Provide the (X, Y) coordinate of the cell's center where the given text is located.  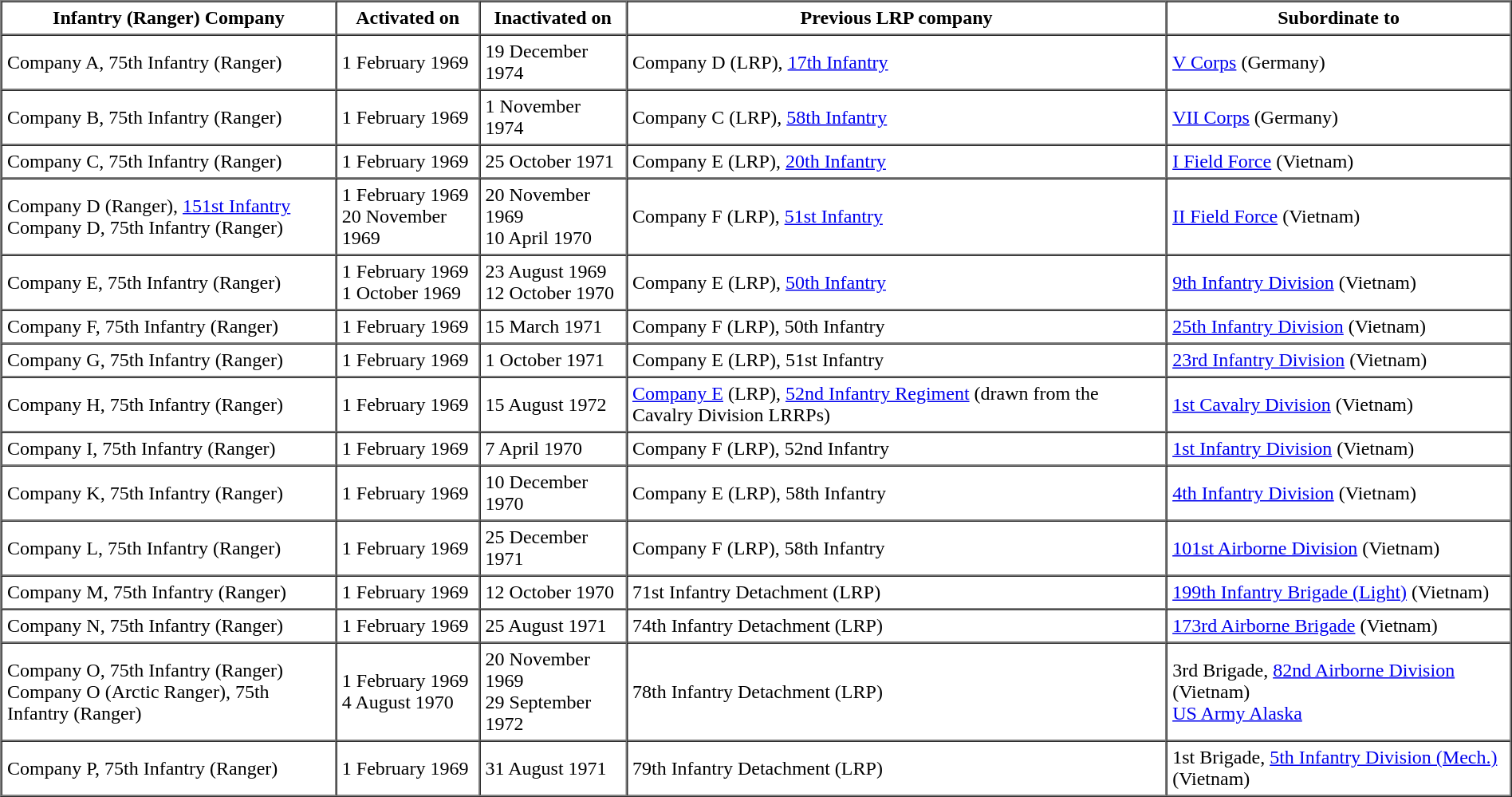
1 November 1974 (553, 116)
I Field Force (Vietnam) (1339, 162)
Company I, 75th Infantry (Ranger) (169, 449)
25 October 1971 (553, 162)
19 December 1974 (553, 62)
Company E (LRP), 50th Infantry (896, 282)
Infantry (Ranger) Company (169, 18)
9th Infantry Division (Vietnam) (1339, 282)
74th Infantry Detachment (LRP) (896, 626)
20 November 1969 29 September 1972 (553, 692)
25th Infantry Division (Vietnam) (1339, 326)
7 April 1970 (553, 449)
1st Cavalry Division (Vietnam) (1339, 404)
Company L, 75th Infantry (Ranger) (169, 547)
Company D (Ranger), 151st Infantry Company D, 75th Infantry (Ranger) (169, 217)
25 August 1971 (553, 626)
Company F (LRP), 58th Infantry (896, 547)
101st Airborne Division (Vietnam) (1339, 547)
173rd Airborne Brigade (Vietnam) (1339, 626)
Company E, 75th Infantry (Ranger) (169, 282)
Company F, 75th Infantry (Ranger) (169, 326)
1 February 1969 20 November 1969 (408, 217)
Company H, 75th Infantry (Ranger) (169, 404)
199th Infantry Brigade (Light) (Vietnam) (1339, 593)
Company E (LRP), 51st Infantry (896, 360)
15 August 1972 (553, 404)
Company F (LRP), 52nd Infantry (896, 449)
Company D (LRP), 17th Infantry (896, 62)
Company B, 75th Infantry (Ranger) (169, 116)
Company P, 75th Infantry (Ranger) (169, 767)
20 November 1969 10 April 1970 (553, 217)
23 August 1969 12 October 1970 (553, 282)
Subordinate to (1339, 18)
Company C, 75th Infantry (Ranger) (169, 162)
Company G, 75th Infantry (Ranger) (169, 360)
4th Infantry Division (Vietnam) (1339, 493)
31 August 1971 (553, 767)
Previous LRP company (896, 18)
79th Infantry Detachment (LRP) (896, 767)
VII Corps (Germany) (1339, 116)
25 December 1971 (553, 547)
1st Brigade, 5th Infantry Division (Mech.) (Vietnam) (1339, 767)
Company K, 75th Infantry (Ranger) (169, 493)
12 October 1970 (553, 593)
Company M, 75th Infantry (Ranger) (169, 593)
Company N, 75th Infantry (Ranger) (169, 626)
Company A, 75th Infantry (Ranger) (169, 62)
3rd Brigade, 82nd Airborne Division (Vietnam) US Army Alaska (1339, 692)
V Corps (Germany) (1339, 62)
Company F (LRP), 50th Infantry (896, 326)
10 December 1970 (553, 493)
78th Infantry Detachment (LRP) (896, 692)
1 February 1969 4 August 1970 (408, 692)
1 October 1971 (553, 360)
Inactivated on (553, 18)
23rd Infantry Division (Vietnam) (1339, 360)
1st Infantry Division (Vietnam) (1339, 449)
15 March 1971 (553, 326)
1 February 1969 1 October 1969 (408, 282)
Activated on (408, 18)
Company E (LRP), 20th Infantry (896, 162)
Company F (LRP), 51st Infantry (896, 217)
Company E (LRP), 58th Infantry (896, 493)
Company E (LRP), 52nd Infantry Regiment (drawn from the Cavalry Division LRRPs) (896, 404)
71st Infantry Detachment (LRP) (896, 593)
Company O, 75th Infantry (Ranger) Company O (Arctic Ranger), 75th Infantry (Ranger) (169, 692)
II Field Force (Vietnam) (1339, 217)
Company C (LRP), 58th Infantry (896, 116)
